Detect which cell encompasses the target text, then output its [X, Y] center coordinate. 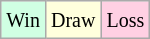
Win [24, 20]
Loss [126, 20]
Draw [72, 20]
